Search for the cell housing the specified text and yield its (x, y) center coordinate. 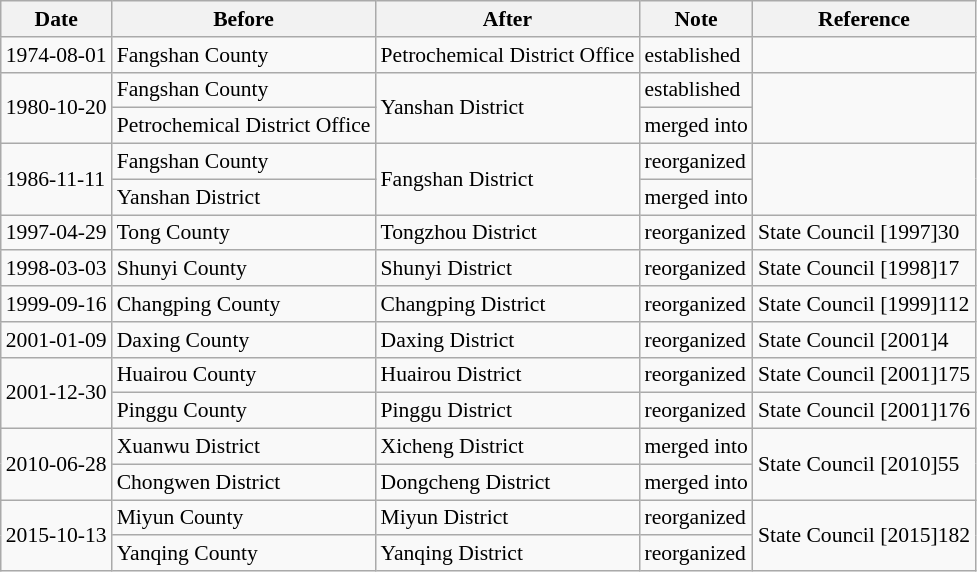
1997-04-29 (56, 233)
State Council [1998]17 (864, 269)
Huairou County (244, 375)
Pinggu County (244, 411)
1974-08-01 (56, 55)
After (507, 19)
Dongcheng District (507, 482)
State Council [1999]112 (864, 304)
Daxing District (507, 340)
1998-03-03 (56, 269)
State Council [2001]175 (864, 375)
Shunyi District (507, 269)
Tongzhou District (507, 233)
2001-12-30 (56, 392)
1999-09-16 (56, 304)
State Council [2001]176 (864, 411)
Xuanwu District (244, 447)
Chongwen District (244, 482)
Reference (864, 19)
Daxing County (244, 340)
State Council [2010]55 (864, 464)
Miyun County (244, 518)
Pinggu District (507, 411)
Date (56, 19)
State Council [2015]182 (864, 536)
1986-11-11 (56, 180)
2015-10-13 (56, 536)
2010-06-28 (56, 464)
Changping District (507, 304)
State Council [2001]4 (864, 340)
Miyun District (507, 518)
State Council [1997]30 (864, 233)
Before (244, 19)
1980-10-20 (56, 108)
Fangshan District (507, 180)
Yanqing District (507, 554)
Shunyi County (244, 269)
Yanqing County (244, 554)
Huairou District (507, 375)
Changping County (244, 304)
Xicheng District (507, 447)
Tong County (244, 233)
Note (696, 19)
2001-01-09 (56, 340)
